Pinpoint the cell where the given text exists, returning its (X, Y) midpoint coordinate. 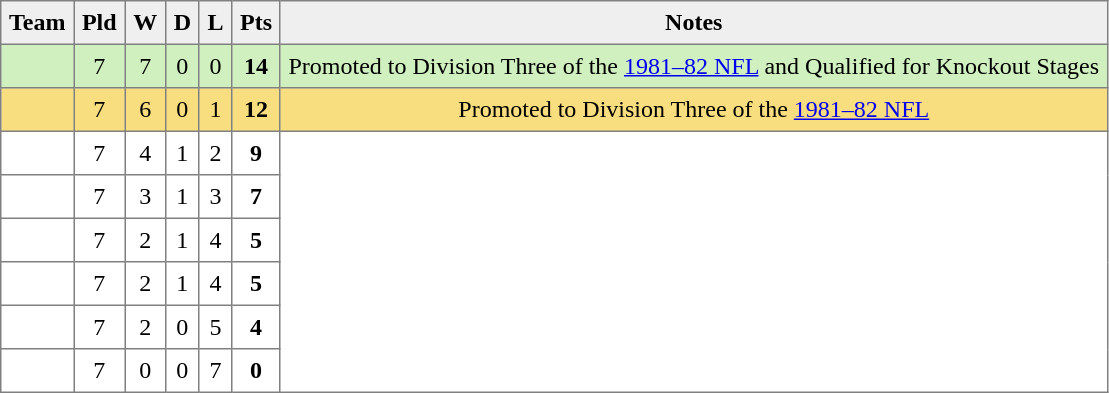
W (145, 23)
9 (256, 153)
Promoted to Division Three of the 1981–82 NFL and Qualified for Knockout Stages (694, 66)
14 (256, 66)
Notes (694, 23)
D (182, 23)
Promoted to Division Three of the 1981–82 NFL (694, 110)
6 (145, 110)
Pts (256, 23)
Pld (100, 23)
L (216, 23)
Team (38, 23)
12 (256, 110)
